Pinpoint the cell where the given text exists, returning its (x, y) midpoint coordinate. 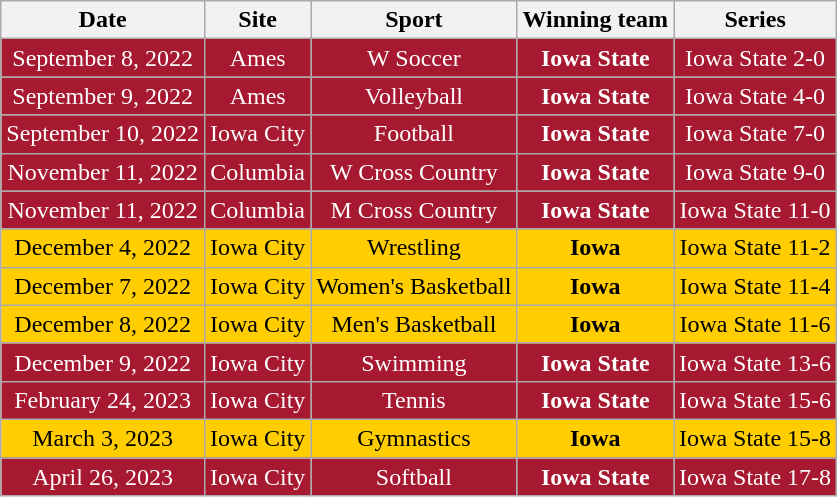
Date (103, 20)
Iowa State 15-8 (756, 438)
Softball (414, 477)
Iowa State 9-0 (756, 172)
December 9, 2022 (103, 362)
December 7, 2022 (103, 286)
Iowa State 4-0 (756, 96)
September 10, 2022 (103, 134)
Iowa State 11-6 (756, 324)
Women's Basketball (414, 286)
Men's Basketball (414, 324)
Iowa State 2-0 (756, 58)
Iowa State 15-6 (756, 400)
Tennis (414, 400)
Iowa State 11-0 (756, 210)
Swimming (414, 362)
September 8, 2022 (103, 58)
W Soccer (414, 58)
Site (257, 20)
Wrestling (414, 248)
September 9, 2022 (103, 96)
Series (756, 20)
February 24, 2023 (103, 400)
Iowa State 11-2 (756, 248)
Iowa State 13-6 (756, 362)
M Cross Country (414, 210)
Football (414, 134)
W Cross Country (414, 172)
Iowa State 17-8 (756, 477)
Sport (414, 20)
Gymnastics (414, 438)
December 8, 2022 (103, 324)
Iowa State 7-0 (756, 134)
Winning team (596, 20)
Volleyball (414, 96)
December 4, 2022 (103, 248)
Iowa State 11-4 (756, 286)
March 3, 2023 (103, 438)
April 26, 2023 (103, 477)
